Determine the (X, Y) coordinate at the center of the cell enclosing the given text.  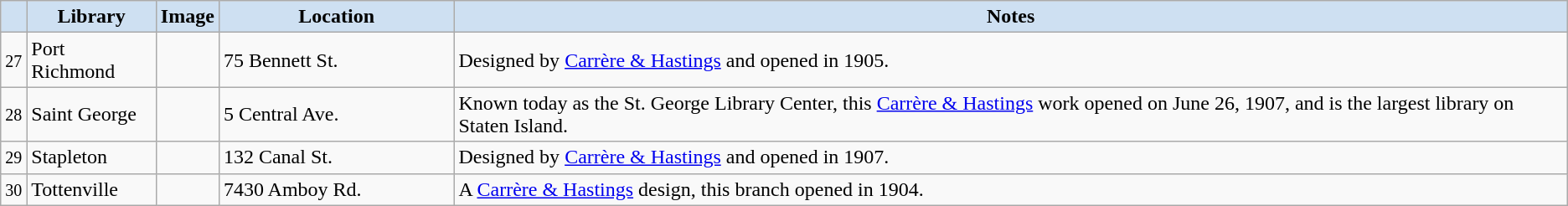
27 (13, 60)
29 (13, 157)
Designed by Carrère & Hastings and opened in 1907. (1010, 157)
Library (92, 17)
Saint George (92, 114)
30 (13, 189)
7430 Amboy Rd. (337, 189)
Port Richmond (92, 60)
Notes (1010, 17)
Location (337, 17)
5 Central Ave. (337, 114)
Known today as the St. George Library Center, this Carrère & Hastings work opened on June 26, 1907, and is the largest library on Staten Island. (1010, 114)
Image (188, 17)
28 (13, 114)
Stapleton (92, 157)
132 Canal St. (337, 157)
Tottenville (92, 189)
75 Bennett St. (337, 60)
Designed by Carrère & Hastings and opened in 1905. (1010, 60)
A Carrère & Hastings design, this branch opened in 1904. (1010, 189)
